Extract the (X, Y) coordinate from the center of the cell holding the provided text.  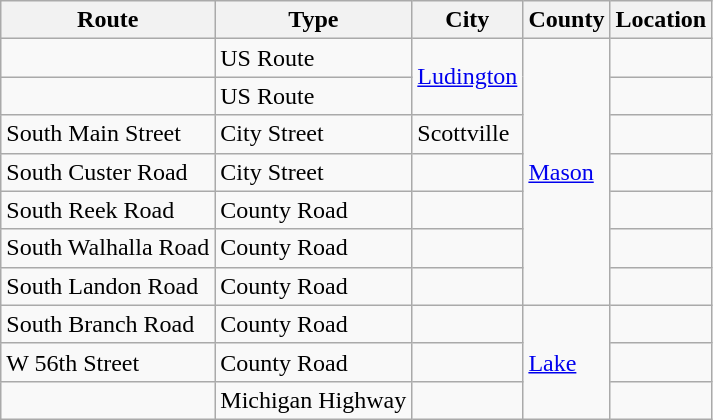
W 56th Street (108, 362)
Scottville (468, 134)
South Landon Road (108, 286)
South Custer Road (108, 172)
South Main Street (108, 134)
Lake (566, 362)
Type (314, 20)
Ludington (468, 77)
Location (661, 20)
Mason (566, 172)
South Reek Road (108, 210)
Michigan Highway (314, 400)
South Branch Road (108, 324)
Route (108, 20)
City (468, 20)
County (566, 20)
South Walhalla Road (108, 248)
